Find where the given text appears and provide that cell's center as [X, Y] coordinate. 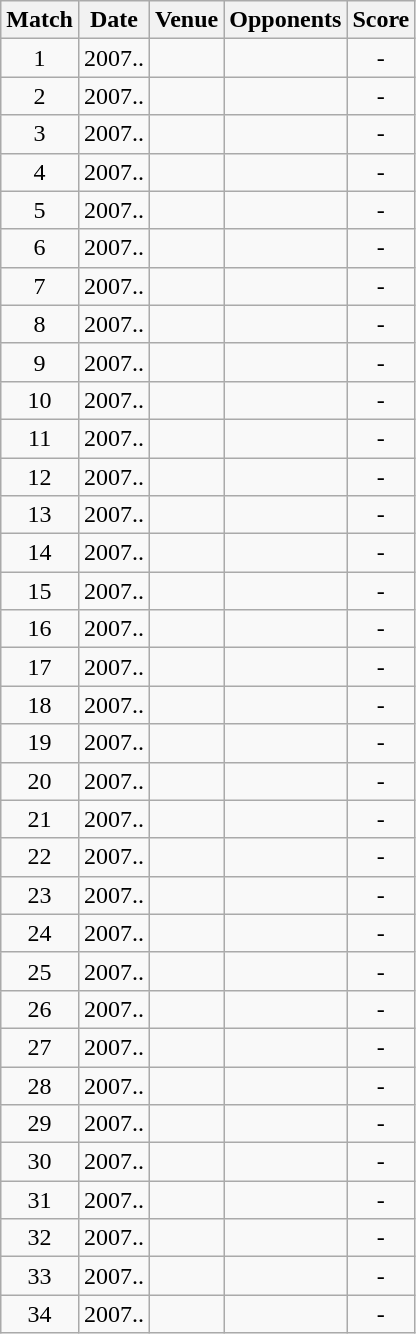
Venue [187, 20]
19 [40, 743]
24 [40, 933]
34 [40, 1314]
5 [40, 210]
20 [40, 781]
2 [40, 96]
33 [40, 1276]
Opponents [286, 20]
Score [381, 20]
25 [40, 971]
9 [40, 362]
14 [40, 553]
32 [40, 1238]
21 [40, 819]
8 [40, 324]
28 [40, 1085]
1 [40, 58]
30 [40, 1162]
18 [40, 705]
22 [40, 857]
23 [40, 895]
27 [40, 1047]
13 [40, 515]
Match [40, 20]
3 [40, 134]
7 [40, 286]
29 [40, 1124]
16 [40, 629]
26 [40, 1009]
Date [114, 20]
31 [40, 1200]
15 [40, 591]
12 [40, 477]
6 [40, 248]
4 [40, 172]
10 [40, 400]
17 [40, 667]
11 [40, 438]
